Provide the [X, Y] coordinate of the cell's center where the given text is located.  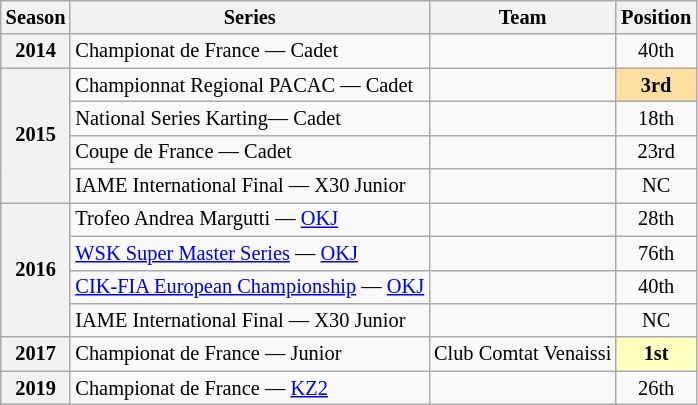
Team [522, 17]
1st [656, 354]
Trofeo Andrea Margutti — OKJ [250, 219]
2015 [36, 136]
76th [656, 253]
2017 [36, 354]
Championat de France — Junior [250, 354]
Championat de France — Cadet [250, 51]
26th [656, 388]
3rd [656, 85]
18th [656, 118]
Season [36, 17]
Club Comtat Venaissi [522, 354]
2016 [36, 270]
2019 [36, 388]
Position [656, 17]
Championnat Regional PACAC — Cadet [250, 85]
23rd [656, 152]
Championat de France — KZ2 [250, 388]
Coupe de France — Cadet [250, 152]
2014 [36, 51]
National Series Karting— Cadet [250, 118]
Series [250, 17]
CIK-FIA European Championship — OKJ [250, 287]
28th [656, 219]
WSK Super Master Series — OKJ [250, 253]
